Extract the (X, Y) coordinate from the center of the cell holding the provided text.  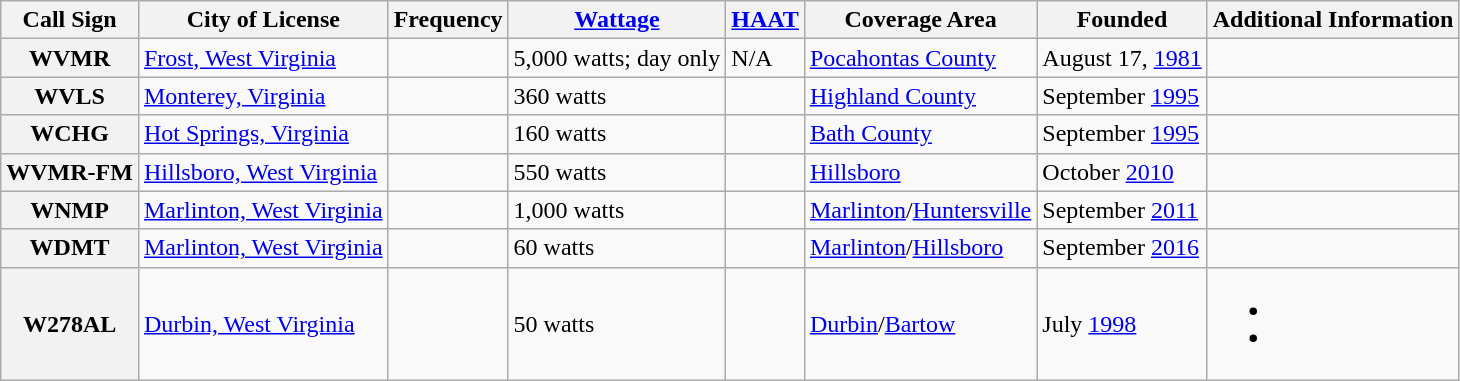
Wattage (617, 20)
WVLS (70, 96)
October 2010 (1122, 172)
Durbin, West Virginia (263, 324)
Pocahontas County (920, 58)
September 2011 (1122, 210)
Hot Springs, Virginia (263, 134)
Marlinton/Hillsboro (920, 248)
August 17, 1981 (1122, 58)
Bath County (920, 134)
W278AL (70, 324)
September 2016 (1122, 248)
Durbin/Bartow (920, 324)
City of License (263, 20)
Monterey, Virginia (263, 96)
July 1998 (1122, 324)
Frost, West Virginia (263, 58)
WDMT (70, 248)
160 watts (617, 134)
5,000 watts; day only (617, 58)
Hillsboro, West Virginia (263, 172)
Coverage Area (920, 20)
WNMP (70, 210)
Founded (1122, 20)
Marlinton/Huntersville (920, 210)
50 watts (617, 324)
550 watts (617, 172)
Additional Information (1333, 20)
HAAT (766, 20)
WCHG (70, 134)
WVMR-FM (70, 172)
360 watts (617, 96)
1,000 watts (617, 210)
Call Sign (70, 20)
N/A (766, 58)
60 watts (617, 248)
Highland County (920, 96)
Frequency (448, 20)
Hillsboro (920, 172)
WVMR (70, 58)
